Provide the (X, Y) coordinate of the cell's center where the given text is located.  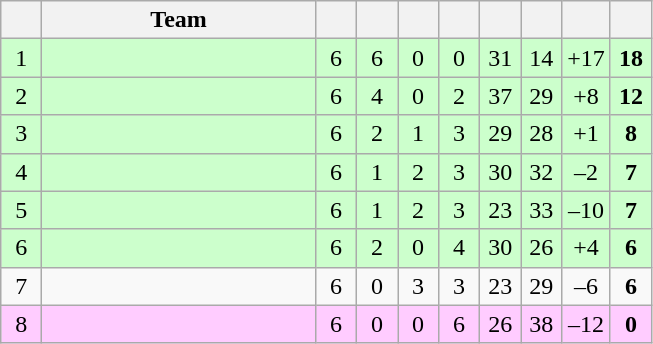
18 (630, 58)
–6 (586, 286)
–2 (586, 172)
+17 (586, 58)
+1 (586, 134)
28 (542, 134)
12 (630, 96)
Team (179, 20)
38 (542, 324)
–12 (586, 324)
5 (22, 210)
37 (500, 96)
31 (500, 58)
–10 (586, 210)
33 (542, 210)
14 (542, 58)
32 (542, 172)
+4 (586, 248)
+8 (586, 96)
